Extract the [x, y] coordinate from the center of the cell holding the provided text.  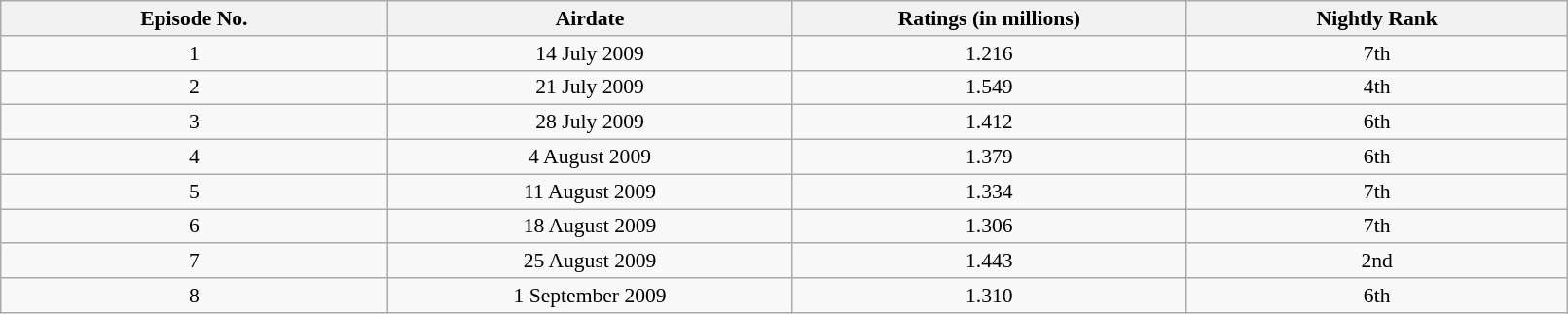
1 September 2009 [590, 296]
Nightly Rank [1376, 18]
Ratings (in millions) [989, 18]
1.443 [989, 262]
1.334 [989, 192]
1.549 [989, 87]
5 [195, 192]
25 August 2009 [590, 262]
2 [195, 87]
Episode No. [195, 18]
1 [195, 53]
4 August 2009 [590, 157]
2nd [1376, 262]
Airdate [590, 18]
8 [195, 296]
1.306 [989, 227]
11 August 2009 [590, 192]
1.216 [989, 53]
1.379 [989, 157]
28 July 2009 [590, 122]
14 July 2009 [590, 53]
7 [195, 262]
4th [1376, 87]
4 [195, 157]
1.412 [989, 122]
3 [195, 122]
21 July 2009 [590, 87]
18 August 2009 [590, 227]
6 [195, 227]
1.310 [989, 296]
